Return [X, Y] of the center of cell containing provided text 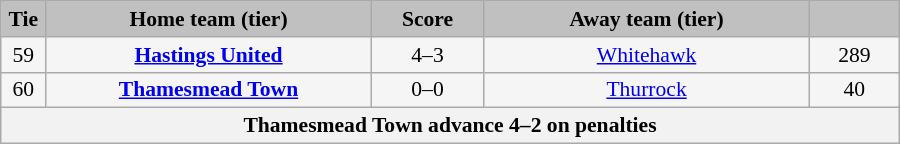
Thamesmead Town [209, 90]
289 [854, 55]
Hastings United [209, 55]
4–3 [427, 55]
0–0 [427, 90]
Thurrock [647, 90]
Tie [24, 19]
Thamesmead Town advance 4–2 on penalties [450, 126]
Home team (tier) [209, 19]
Score [427, 19]
40 [854, 90]
Away team (tier) [647, 19]
60 [24, 90]
Whitehawk [647, 55]
59 [24, 55]
